Detect which cell encompasses the target text, then output its [X, Y] center coordinate. 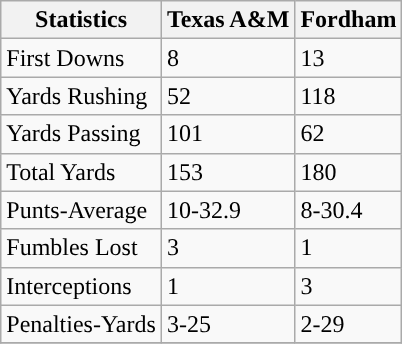
First Downs [82, 58]
Yards Rushing [82, 96]
Fordham [348, 20]
2-29 [348, 324]
Fumbles Lost [82, 248]
180 [348, 172]
62 [348, 134]
Interceptions [82, 286]
118 [348, 96]
Statistics [82, 20]
Penalties-Yards [82, 324]
13 [348, 58]
8 [228, 58]
101 [228, 134]
10-32.9 [228, 210]
8-30.4 [348, 210]
Punts-Average [82, 210]
Texas A&M [228, 20]
Total Yards [82, 172]
153 [228, 172]
3-25 [228, 324]
Yards Passing [82, 134]
52 [228, 96]
